Scan for the cell matching the given text and deliver its [X, Y] coordinate at center. 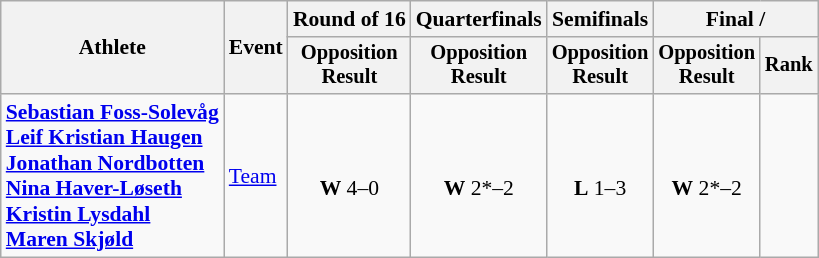
Event [256, 48]
Team [256, 176]
Semifinals [600, 19]
Quarterfinals [479, 19]
Sebastian Foss-SolevågLeif Kristian HaugenJonathan NordbottenNina Haver-LøsethKristin LysdahlMaren Skjøld [112, 176]
Rank [789, 66]
Final / [735, 19]
Athlete [112, 48]
L 1–3 [600, 176]
Round of 16 [350, 19]
W 4–0 [350, 176]
